Scan for the cell matching the given text and deliver its [X, Y] coordinate at center. 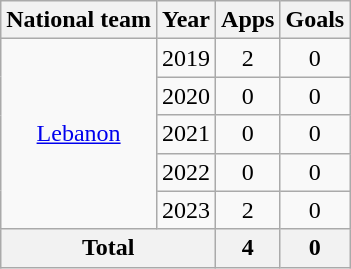
2020 [186, 96]
National team [79, 20]
2023 [186, 210]
Goals [315, 20]
4 [248, 248]
2022 [186, 172]
2019 [186, 58]
Year [186, 20]
Total [108, 248]
Apps [248, 20]
2021 [186, 134]
Lebanon [79, 134]
